Identify which cell holds the provided text, then report its [X, Y] central coordinate. 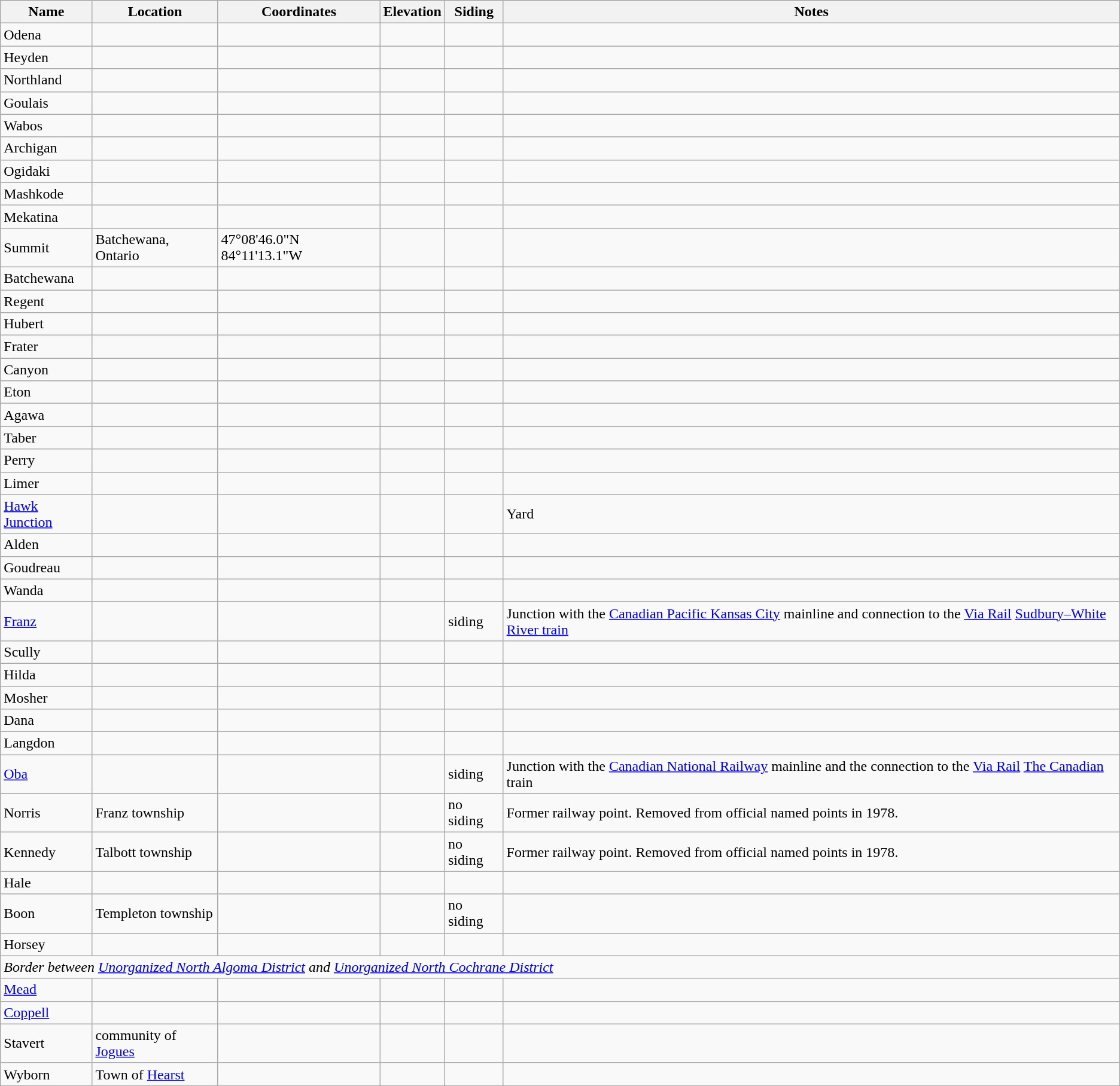
Elevation [412, 12]
Stavert [47, 1043]
Eton [47, 392]
Goulais [47, 103]
Mead [47, 990]
Odena [47, 35]
community of Jogues [155, 1043]
Junction with the Canadian National Railway mainline and the connection to the Via Rail The Canadian train [811, 774]
Hilda [47, 675]
Location [155, 12]
Wanda [47, 590]
Boon [47, 914]
Mosher [47, 698]
Langdon [47, 743]
Templeton township [155, 914]
Hawk Junction [47, 514]
Kennedy [47, 852]
Name [47, 12]
Limer [47, 483]
Dana [47, 721]
Agawa [47, 415]
Mekatina [47, 216]
Heyden [47, 57]
Franz township [155, 813]
Alden [47, 545]
Canyon [47, 370]
Summit [47, 248]
Taber [47, 438]
Batchewana [47, 278]
Wabos [47, 126]
Talbott township [155, 852]
Franz [47, 621]
Goudreau [47, 568]
Scully [47, 652]
Batchewana, Ontario [155, 248]
Town of Hearst [155, 1074]
Border between Unorganized North Algoma District and Unorganized North Cochrane District [560, 967]
47°08'46.0"N 84°11'13.1"W [299, 248]
Hale [47, 883]
Yard [811, 514]
Oba [47, 774]
Norris [47, 813]
Coordinates [299, 12]
Mashkode [47, 194]
Notes [811, 12]
Wyborn [47, 1074]
Ogidaki [47, 171]
Siding [474, 12]
Frater [47, 347]
Perry [47, 460]
Hubert [47, 324]
Junction with the Canadian Pacific Kansas City mainline and connection to the Via Rail Sudbury–White River train [811, 621]
Horsey [47, 944]
Northland [47, 80]
Regent [47, 301]
Coppell [47, 1012]
Archigan [47, 148]
